Capture the cell that displays the provided text and extract its (X, Y) central coordinate. 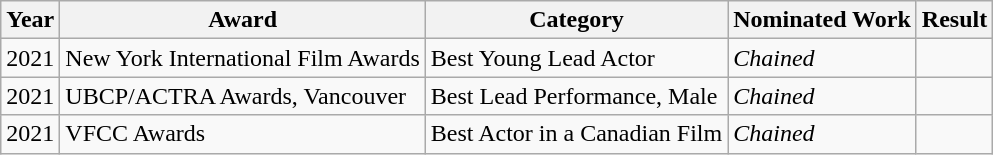
Category (576, 20)
UBCP/ACTRA Awards, Vancouver (243, 96)
Best Young Lead Actor (576, 58)
Best Lead Performance, Male (576, 96)
Best Actor in a Canadian Film (576, 134)
Year (30, 20)
Result (954, 20)
VFCC Awards (243, 134)
New York International Film Awards (243, 58)
Award (243, 20)
Nominated Work (822, 20)
